Output the (X, Y) coordinate of the center of the cell containing the given text.  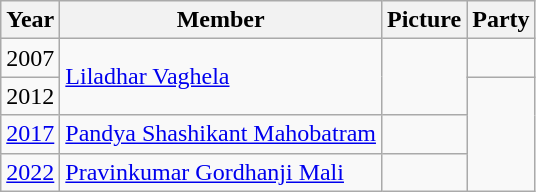
Liladhar Vaghela (221, 77)
2017 (30, 134)
2007 (30, 58)
Year (30, 20)
Pandya Shashikant Mahobatram (221, 134)
2012 (30, 96)
Picture (424, 20)
2022 (30, 172)
Party (501, 20)
Member (221, 20)
Pravinkumar Gordhanji Mali (221, 172)
